From the cell containing the given text, extract its center point as [X, Y] coordinate. 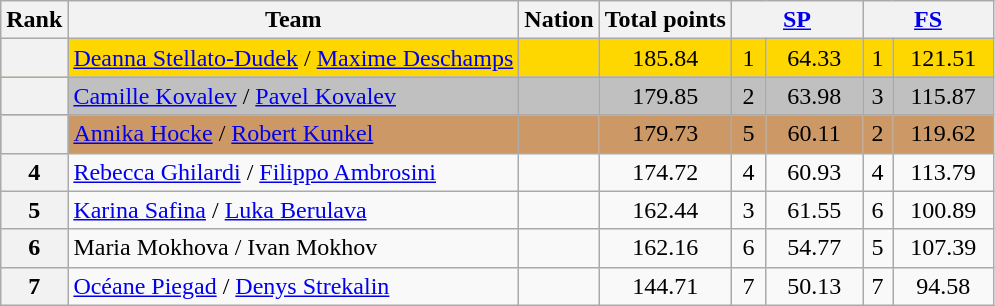
60.11 [814, 134]
50.13 [814, 286]
144.71 [665, 286]
107.39 [944, 248]
54.77 [814, 248]
Nation [559, 20]
94.58 [944, 286]
Deanna Stellato-Dudek / Maxime Deschamps [294, 58]
Karina Safina / Luka Berulava [294, 210]
162.16 [665, 248]
Team [294, 20]
100.89 [944, 210]
174.72 [665, 172]
Camille Kovalev / Pavel Kovalev [294, 96]
185.84 [665, 58]
63.98 [814, 96]
115.87 [944, 96]
Rebecca Ghilardi / Filippo Ambrosini [294, 172]
179.85 [665, 96]
64.33 [814, 58]
Rank [34, 20]
61.55 [814, 210]
179.73 [665, 134]
Océane Piegad / Denys Strekalin [294, 286]
Total points [665, 20]
162.44 [665, 210]
Annika Hocke / Robert Kunkel [294, 134]
121.51 [944, 58]
Maria Mokhova / Ivan Mokhov [294, 248]
119.62 [944, 134]
113.79 [944, 172]
SP [796, 20]
FS [928, 20]
60.93 [814, 172]
